Output the [X, Y] coordinate of the center of the cell containing the given text.  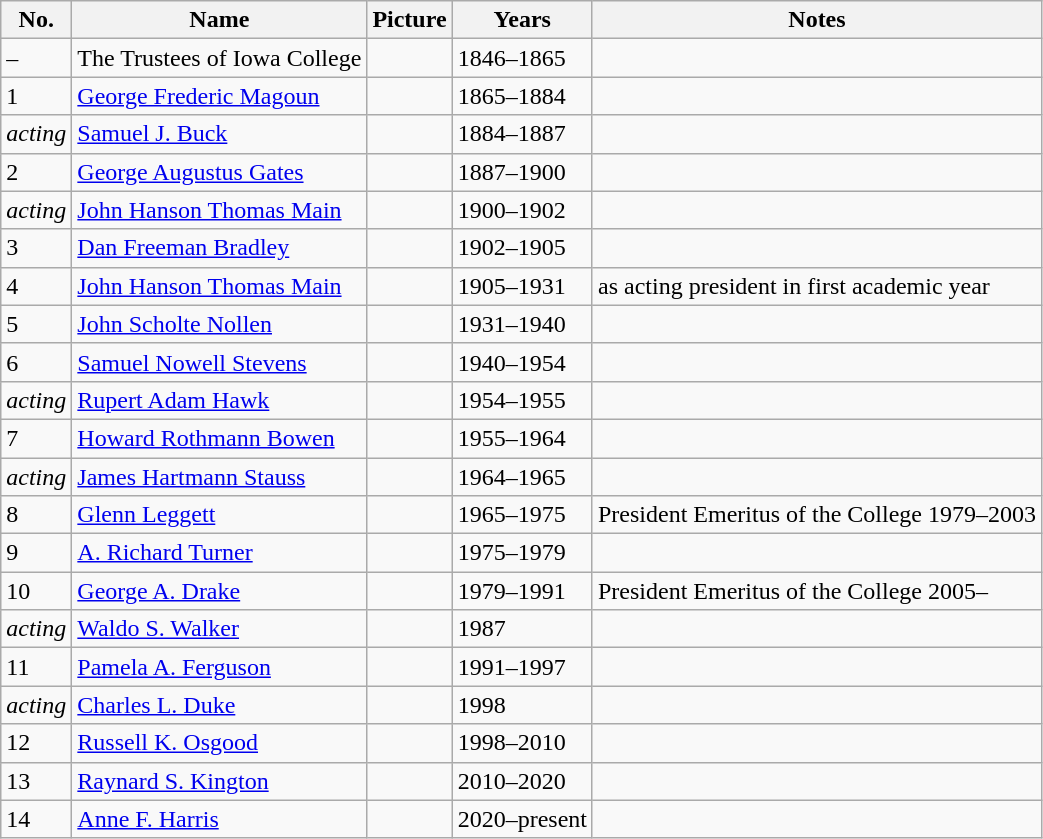
1905–1931 [522, 286]
14 [36, 819]
1 [36, 96]
1887–1900 [522, 172]
Rupert Adam Hawk [220, 400]
10 [36, 591]
1987 [522, 629]
12 [36, 743]
George Frederic Magoun [220, 96]
5 [36, 324]
Charles L. Duke [220, 705]
Anne F. Harris [220, 819]
1954–1955 [522, 400]
1965–1975 [522, 515]
6 [36, 362]
1975–1979 [522, 553]
1998 [522, 705]
President Emeritus of the College 2005– [816, 591]
7 [36, 438]
Samuel J. Buck [220, 134]
A. Richard Turner [220, 553]
James Hartmann Stauss [220, 477]
11 [36, 667]
Howard Rothmann Bowen [220, 438]
8 [36, 515]
1940–1954 [522, 362]
4 [36, 286]
3 [36, 248]
9 [36, 553]
Years [522, 20]
Glenn Leggett [220, 515]
Dan Freeman Bradley [220, 248]
John Scholte Nollen [220, 324]
Name [220, 20]
George A. Drake [220, 591]
Raynard S. Kington [220, 781]
1964–1965 [522, 477]
1900–1902 [522, 210]
Waldo S. Walker [220, 629]
2010–2020 [522, 781]
Pamela A. Ferguson [220, 667]
1846–1865 [522, 58]
1865–1884 [522, 96]
2 [36, 172]
1902–1905 [522, 248]
1884–1887 [522, 134]
2020–present [522, 819]
13 [36, 781]
Samuel Nowell Stevens [220, 362]
Picture [410, 20]
1955–1964 [522, 438]
Notes [816, 20]
1931–1940 [522, 324]
– [36, 58]
President Emeritus of the College 1979–2003 [816, 515]
No. [36, 20]
George Augustus Gates [220, 172]
1998–2010 [522, 743]
1979–1991 [522, 591]
Russell K. Osgood [220, 743]
as acting president in first academic year [816, 286]
The Trustees of Iowa College [220, 58]
1991–1997 [522, 667]
